Find where the given text appears and provide that cell's center as (X, Y) coordinate. 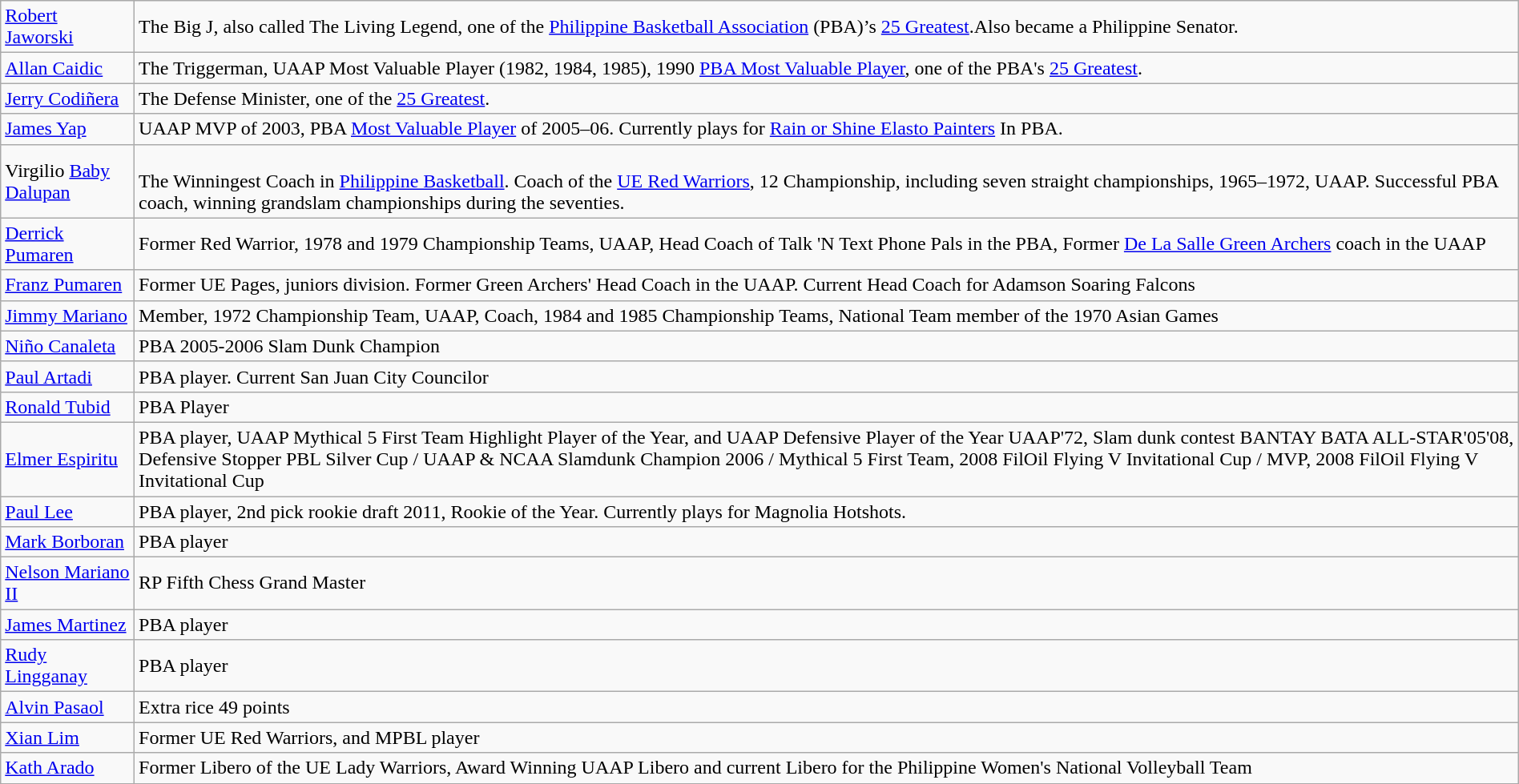
Allan Caidic (67, 68)
Former Libero of the UE Lady Warriors, Award Winning UAAP Libero and current Libero for the Philippine Women's National Volleyball Team (827, 768)
PBA player, 2nd pick rookie draft 2011, Rookie of the Year. Currently plays for Magnolia Hotshots. (827, 512)
Paul Lee (67, 512)
The Big J, also called The Living Legend, one of the Philippine Basketball Association (PBA)’s 25 Greatest.Also became a Philippine Senator. (827, 27)
Kath Arado (67, 768)
James Martinez (67, 625)
PBA 2005-2006 Slam Dunk Champion (827, 346)
Ronald Tubid (67, 407)
Former UE Red Warriors, and MPBL player (827, 738)
Derrick Pumaren (67, 243)
Robert Jaworski (67, 27)
Niño Canaleta (67, 346)
Extra rice 49 points (827, 707)
The Triggerman, UAAP Most Valuable Player (1982, 1984, 1985), 1990 PBA Most Valuable Player, one of the PBA's 25 Greatest. (827, 68)
RP Fifth Chess Grand Master (827, 583)
Franz Pumaren (67, 285)
Nelson Mariano II (67, 583)
Former UE Pages, juniors division. Former Green Archers' Head Coach in the UAAP. Current Head Coach for Adamson Soaring Falcons (827, 285)
Virgilio Baby Dalupan (67, 181)
PBA Player (827, 407)
Paul Artadi (67, 376)
Elmer Espiritu (67, 459)
PBA player. Current San Juan City Councilor (827, 376)
UAAP MVP of 2003, PBA Most Valuable Player of 2005–06. Currently plays for Rain or Shine Elasto Painters In PBA. (827, 129)
The Defense Minister, one of the 25 Greatest. (827, 99)
Jerry Codiñera (67, 99)
Jimmy Mariano (67, 316)
James Yap (67, 129)
Member, 1972 Championship Team, UAAP, Coach, 1984 and 1985 Championship Teams, National Team member of the 1970 Asian Games (827, 316)
Rudy Lingganay (67, 666)
Mark Borboran (67, 542)
Alvin Pasaol (67, 707)
Xian Lim (67, 738)
